From the cell containing the given text, extract its center point as (X, Y) coordinate. 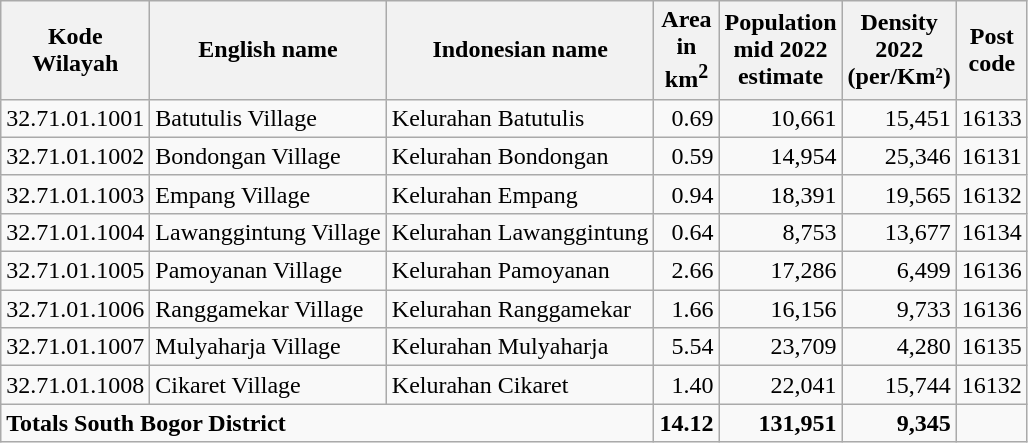
15,744 (899, 385)
18,391 (780, 194)
Kelurahan Mulyaharja (520, 347)
Area inkm2 (686, 50)
0.94 (686, 194)
0.69 (686, 118)
Kelurahan Pamoyanan (520, 271)
16134 (992, 232)
9,345 (899, 423)
15,451 (899, 118)
Population mid 2022estimate (780, 50)
Ranggamekar Village (268, 309)
Mulyaharja Village (268, 347)
32.71.01.1001 (76, 118)
13,677 (899, 232)
Kelurahan Batutulis (520, 118)
32.71.01.1003 (76, 194)
Kelurahan Cikaret (520, 385)
Postcode (992, 50)
Cikaret Village (268, 385)
Totals South Bogor District (328, 423)
8,753 (780, 232)
Kelurahan Bondongan (520, 156)
Kelurahan Lawanggintung (520, 232)
Density 2022(per/Km²) (899, 50)
16,156 (780, 309)
0.64 (686, 232)
17,286 (780, 271)
Kelurahan Empang (520, 194)
6,499 (899, 271)
0.59 (686, 156)
4,280 (899, 347)
14.12 (686, 423)
9,733 (899, 309)
Kelurahan Ranggamekar (520, 309)
14,954 (780, 156)
131,951 (780, 423)
1.40 (686, 385)
23,709 (780, 347)
32.71.01.1005 (76, 271)
5.54 (686, 347)
Empang Village (268, 194)
Lawanggintung Village (268, 232)
22,041 (780, 385)
32.71.01.1002 (76, 156)
1.66 (686, 309)
19,565 (899, 194)
English name (268, 50)
Pamoyanan Village (268, 271)
32.71.01.1008 (76, 385)
32.71.01.1007 (76, 347)
Indonesian name (520, 50)
16133 (992, 118)
10,661 (780, 118)
16131 (992, 156)
32.71.01.1004 (76, 232)
25,346 (899, 156)
KodeWilayah (76, 50)
Batutulis Village (268, 118)
Bondongan Village (268, 156)
2.66 (686, 271)
16135 (992, 347)
32.71.01.1006 (76, 309)
